From the cell containing the given text, extract its center point as [X, Y] coordinate. 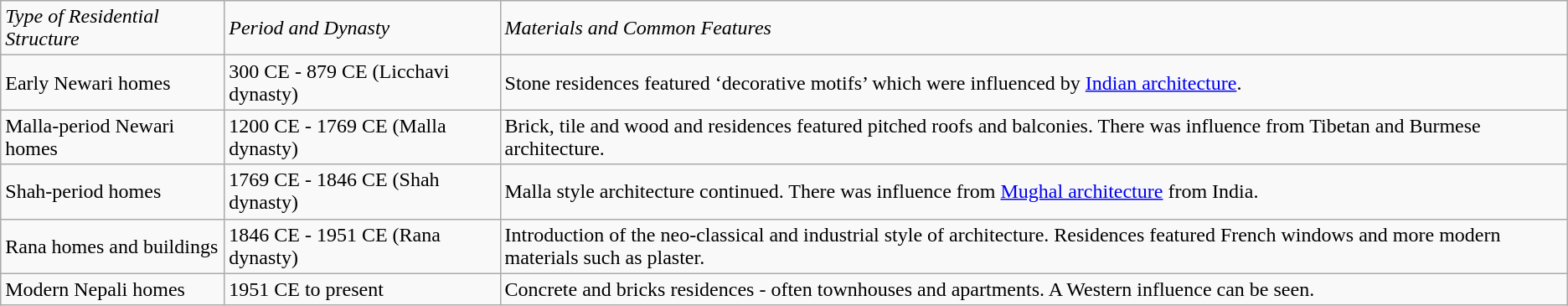
1200 CE - 1769 CE (Malla dynasty) [362, 137]
Period and Dynasty [362, 29]
1951 CE to present [362, 289]
Concrete and bricks residences - often townhouses and apartments. A Western influence can be seen. [1034, 289]
Malla-period Newari homes [112, 137]
Stone residences featured ‘decorative motifs’ which were influenced by Indian architecture. [1034, 82]
Shah-period homes [112, 191]
1846 CE - 1951 CE (Rana dynasty) [362, 246]
Early Newari homes [112, 82]
Introduction of the neo-classical and industrial style of architecture. Residences featured French windows and more modern materials such as plaster. [1034, 246]
300 CE - 879 CE (Licchavi dynasty) [362, 82]
Rana homes and buildings [112, 246]
Type of Residential Structure [112, 29]
Brick, tile and wood and residences featured pitched roofs and balconies. There was influence from Tibetan and Burmese architecture. [1034, 137]
Materials and Common Features [1034, 29]
Malla style architecture continued. There was influence from Mughal architecture from India. [1034, 191]
Modern Nepali homes [112, 289]
1769 CE - 1846 CE (Shah dynasty) [362, 191]
